Determine the [x, y] coordinate at the center of the cell enclosing the given text.  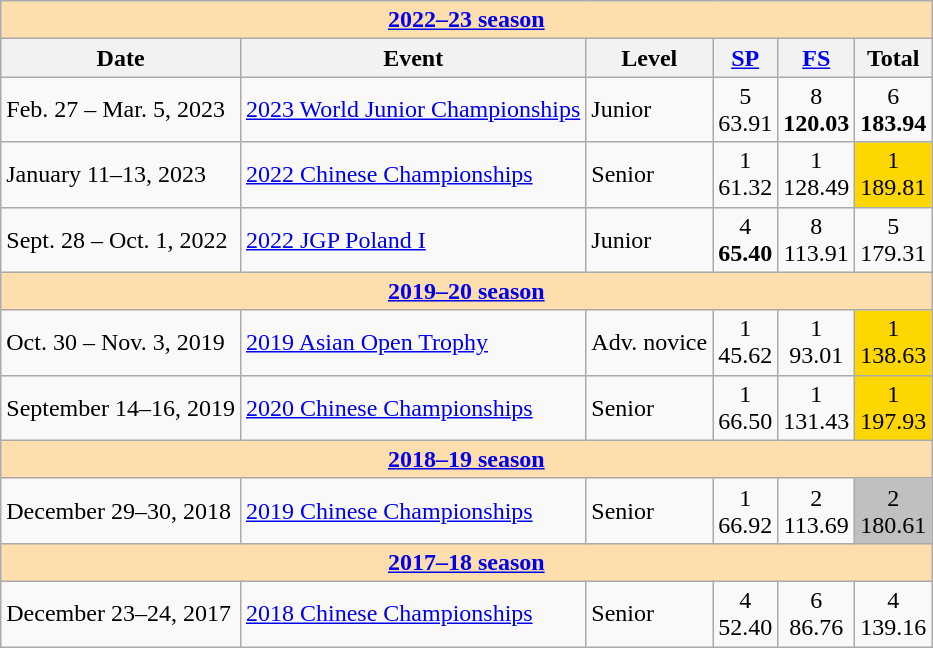
2022–23 season [466, 20]
8 113.91 [816, 240]
1 66.50 [746, 408]
Feb. 27 – Mar. 5, 2023 [121, 110]
Total [894, 58]
6 183.94 [894, 110]
4 139.16 [894, 614]
2 113.69 [816, 510]
1 61.32 [746, 174]
2019 Chinese Championships [412, 510]
December 29–30, 2018 [121, 510]
FS [816, 58]
Date [121, 58]
Oct. 30 – Nov. 3, 2019 [121, 342]
2019–20 season [466, 291]
1 189.81 [894, 174]
September 14–16, 2019 [121, 408]
2019 Asian Open Trophy [412, 342]
Event [412, 58]
1 128.49 [816, 174]
December 23–24, 2017 [121, 614]
Sept. 28 – Oct. 1, 2022 [121, 240]
6 86.76 [816, 614]
5 179.31 [894, 240]
2023 World Junior Championships [412, 110]
8 120.03 [816, 110]
2018–19 season [466, 459]
4 65.40 [746, 240]
2017–18 season [466, 562]
2 180.61 [894, 510]
January 11–13, 2023 [121, 174]
1 131.43 [816, 408]
1 138.63 [894, 342]
1 93.01 [816, 342]
1 197.93 [894, 408]
1 66.92 [746, 510]
4 52.40 [746, 614]
2018 Chinese Championships [412, 614]
SP [746, 58]
2020 Chinese Championships [412, 408]
Adv. novice [650, 342]
2022 JGP Poland I [412, 240]
5 63.91 [746, 110]
2022 Chinese Championships [412, 174]
1 45.62 [746, 342]
Level [650, 58]
